Pinpoint the cell where the given text exists, returning its (x, y) midpoint coordinate. 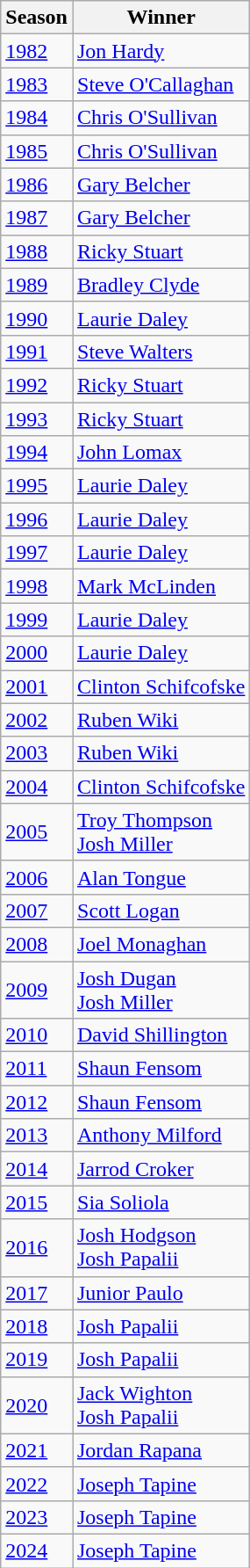
1994 (37, 453)
1982 (37, 51)
1991 (37, 352)
Jon Hardy (161, 51)
2006 (37, 877)
2003 (37, 753)
David Shillington (161, 1035)
Anthony Milford (161, 1136)
2011 (37, 1069)
1985 (37, 151)
Scott Logan (161, 911)
2018 (37, 1326)
Bradley Clyde (161, 285)
2005 (37, 831)
Junior Paulo (161, 1293)
Josh Hodgson Josh Papalii (161, 1248)
2010 (37, 1035)
2004 (37, 787)
2009 (37, 990)
2020 (37, 1405)
Steve O'Callaghan (161, 84)
1999 (37, 620)
2000 (37, 653)
1984 (37, 118)
2015 (37, 1202)
2012 (37, 1102)
1993 (37, 419)
2002 (37, 720)
2019 (37, 1360)
2023 (37, 1517)
1988 (37, 251)
Alan Tongue (161, 877)
Steve Walters (161, 352)
2017 (37, 1293)
Josh Dugan Josh Miller (161, 990)
1995 (37, 486)
1987 (37, 218)
2007 (37, 911)
Winner (161, 18)
Mark McLinden (161, 586)
1989 (37, 285)
Jordan Rapana (161, 1450)
Troy Thompson Josh Miller (161, 831)
2001 (37, 686)
1990 (37, 318)
2014 (37, 1169)
John Lomax (161, 453)
1992 (37, 385)
Joel Monaghan (161, 944)
Sia Soliola (161, 1202)
Jack Wighton Josh Papalii (161, 1405)
2024 (37, 1550)
1996 (37, 519)
1983 (37, 84)
2021 (37, 1450)
2008 (37, 944)
Season (37, 18)
2013 (37, 1136)
2016 (37, 1248)
Jarrod Croker (161, 1169)
1997 (37, 553)
1986 (37, 185)
1998 (37, 586)
2022 (37, 1484)
